Provide the (X, Y) coordinate of the cell's center where the given text is located.  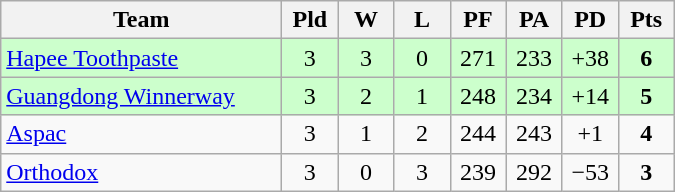
+14 (590, 96)
Pld (310, 20)
248 (478, 96)
6 (646, 58)
Team (142, 20)
234 (534, 96)
W (366, 20)
Orthodox (142, 172)
PD (590, 20)
PF (478, 20)
4 (646, 134)
PA (534, 20)
−53 (590, 172)
Hapee Toothpaste (142, 58)
233 (534, 58)
5 (646, 96)
+38 (590, 58)
239 (478, 172)
Aspac (142, 134)
Pts (646, 20)
292 (534, 172)
L (422, 20)
243 (534, 134)
+1 (590, 134)
271 (478, 58)
244 (478, 134)
Guangdong Winnerway (142, 96)
